Locate the cell with the specified text and output its [X, Y] center coordinate. 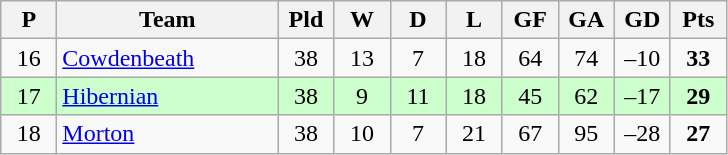
D [418, 20]
10 [362, 134]
GF [530, 20]
GA [586, 20]
13 [362, 58]
67 [530, 134]
64 [530, 58]
W [362, 20]
Pts [698, 20]
L [474, 20]
27 [698, 134]
16 [29, 58]
45 [530, 96]
Hibernian [168, 96]
74 [586, 58]
11 [418, 96]
62 [586, 96]
–17 [642, 96]
29 [698, 96]
95 [586, 134]
Pld [306, 20]
Team [168, 20]
Cowdenbeath [168, 58]
GD [642, 20]
33 [698, 58]
21 [474, 134]
9 [362, 96]
–10 [642, 58]
17 [29, 96]
P [29, 20]
Morton [168, 134]
–28 [642, 134]
